Provide the [x, y] coordinate of the cell's center where the given text is located.  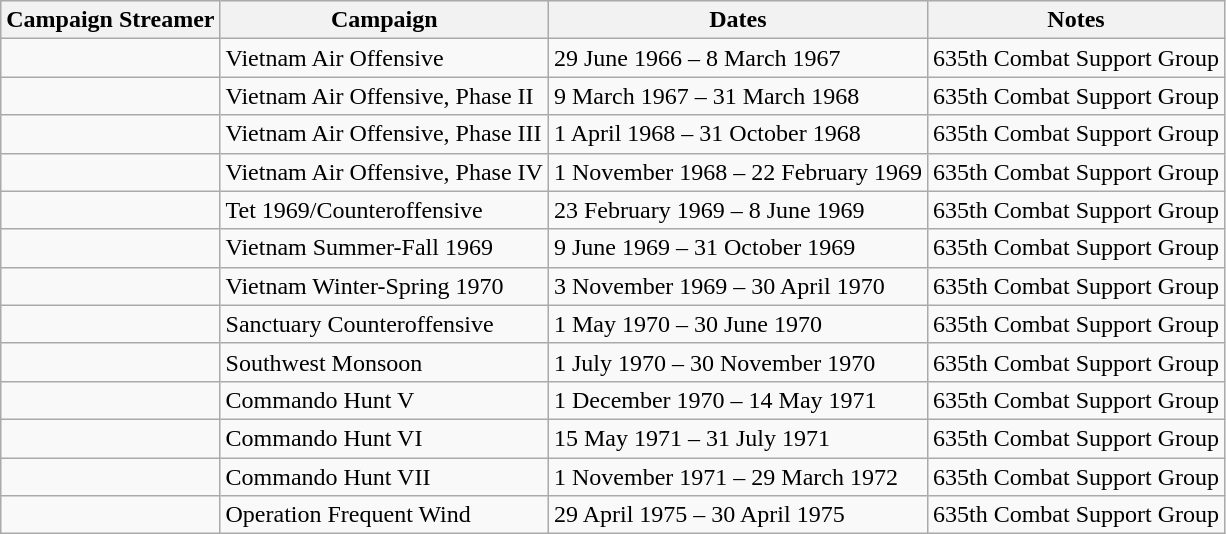
Vietnam Air Offensive [384, 58]
29 April 1975 – 30 April 1975 [738, 515]
Commando Hunt V [384, 400]
1 April 1968 – 31 October 1968 [738, 134]
Tet 1969/Counteroffensive [384, 210]
Vietnam Air Offensive, Phase IV [384, 172]
1 May 1970 – 30 June 1970 [738, 324]
Vietnam Winter-Spring 1970 [384, 286]
9 June 1969 – 31 October 1969 [738, 248]
Vietnam Air Offensive, Phase III [384, 134]
Notes [1076, 20]
Commando Hunt VI [384, 438]
Campaign Streamer [110, 20]
1 November 1968 – 22 February 1969 [738, 172]
23 February 1969 – 8 June 1969 [738, 210]
3 November 1969 – 30 April 1970 [738, 286]
Sanctuary Counteroffensive [384, 324]
15 May 1971 – 31 July 1971 [738, 438]
Vietnam Summer-Fall 1969 [384, 248]
Vietnam Air Offensive, Phase II [384, 96]
Commando Hunt VII [384, 477]
1 December 1970 – 14 May 1971 [738, 400]
1 July 1970 – 30 November 1970 [738, 362]
Operation Frequent Wind [384, 515]
Southwest Monsoon [384, 362]
1 November 1971 – 29 March 1972 [738, 477]
Dates [738, 20]
9 March 1967 – 31 March 1968 [738, 96]
Campaign [384, 20]
29 June 1966 – 8 March 1967 [738, 58]
